For the text-containing cell, return its midpoint in [X, Y] coordinate format. 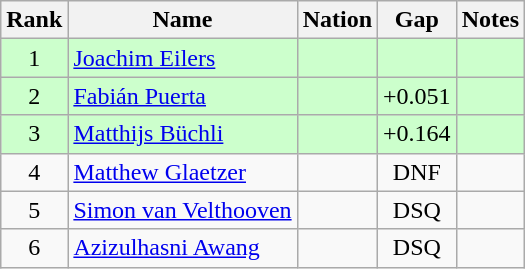
DNF [418, 172]
+0.164 [418, 134]
Matthew Glaetzer [182, 172]
1 [34, 58]
Fabián Puerta [182, 96]
Gap [418, 20]
Nation [337, 20]
Name [182, 20]
2 [34, 96]
Simon van Velthooven [182, 210]
+0.051 [418, 96]
Matthijs Büchli [182, 134]
Azizulhasni Awang [182, 248]
5 [34, 210]
Rank [34, 20]
3 [34, 134]
4 [34, 172]
Joachim Eilers [182, 58]
6 [34, 248]
Notes [490, 20]
